Extract the (x, y) coordinate from the center of the cell holding the provided text.  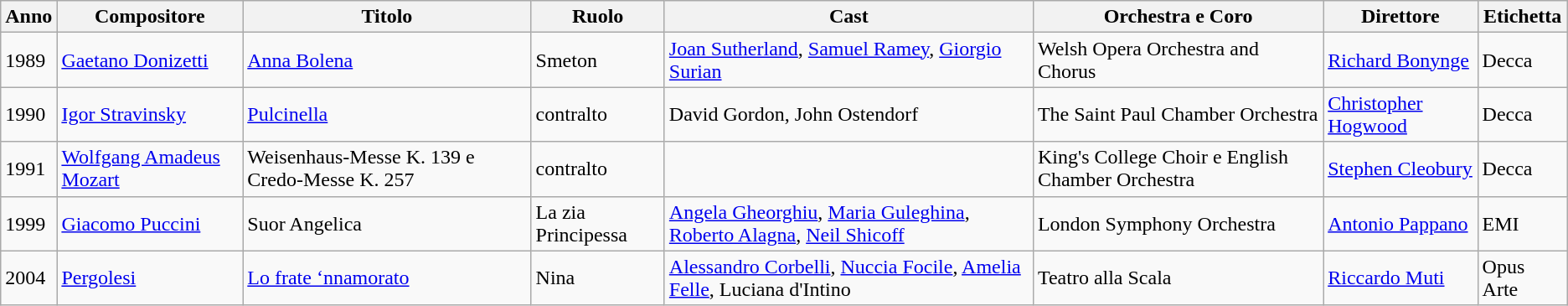
Titolo (387, 17)
Smeton (598, 60)
Anna Bolena (387, 60)
1999 (28, 223)
London Symphony Orchestra (1178, 223)
Anno (28, 17)
Etichetta (1523, 17)
Gaetano Donizetti (150, 60)
Orchestra e Coro (1178, 17)
Weisenhaus-Messe K. 139 e Credo-Messe K. 257 (387, 169)
Antonio Pappano (1400, 223)
La zia Principessa (598, 223)
King's College Choir e English Chamber Orchestra (1178, 169)
Compositore (150, 17)
Direttore (1400, 17)
Opus Arte (1523, 278)
Igor Stravinsky (150, 114)
The Saint Paul Chamber Orchestra (1178, 114)
Christopher Hogwood (1400, 114)
Ruolo (598, 17)
David Gordon, John Ostendorf (848, 114)
Pulcinella (387, 114)
Lo frate ‘nnamorato (387, 278)
Stephen Cleobury (1400, 169)
2004 (28, 278)
1989 (28, 60)
Suor Angelica (387, 223)
1991 (28, 169)
Teatro alla Scala (1178, 278)
Cast (848, 17)
Richard Bonynge (1400, 60)
Alessandro Corbelli, Nuccia Focile, Amelia Felle, Luciana d'Intino (848, 278)
Pergolesi (150, 278)
Wolfgang Amadeus Mozart (150, 169)
Angela Gheorghiu, Maria Guleghina, Roberto Alagna, Neil Shicoff (848, 223)
Riccardo Muti (1400, 278)
Giacomo Puccini (150, 223)
1990 (28, 114)
Nina (598, 278)
Welsh Opera Orchestra and Chorus (1178, 60)
EMI (1523, 223)
Joan Sutherland, Samuel Ramey, Giorgio Surian (848, 60)
